For the text-containing cell, return its midpoint in [X, Y] coordinate format. 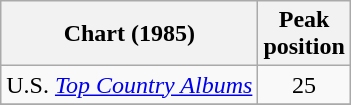
25 [304, 85]
Chart (1985) [130, 34]
Peakposition [304, 34]
U.S. Top Country Albums [130, 85]
